Pinpoint the cell where the given text exists, returning its (X, Y) midpoint coordinate. 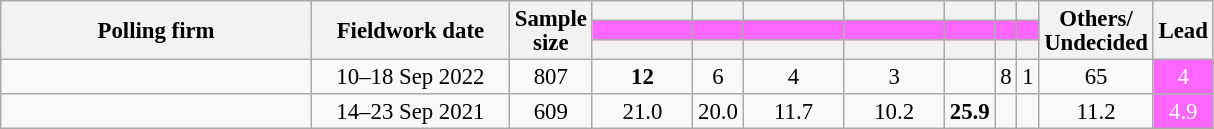
14–23 Sep 2021 (410, 112)
Polling firm (156, 30)
65 (1096, 78)
Fieldwork date (410, 30)
12 (642, 78)
11.7 (794, 112)
10–18 Sep 2022 (410, 78)
8 (1006, 78)
11.2 (1096, 112)
1 (1028, 78)
Others/Undecided (1096, 30)
20.0 (718, 112)
Sample size (550, 30)
21.0 (642, 112)
609 (550, 112)
6 (718, 78)
25.9 (969, 112)
Lead (1183, 30)
4.9 (1183, 112)
3 (894, 78)
10.2 (894, 112)
807 (550, 78)
